Detect which cell encompasses the target text, then output its [x, y] center coordinate. 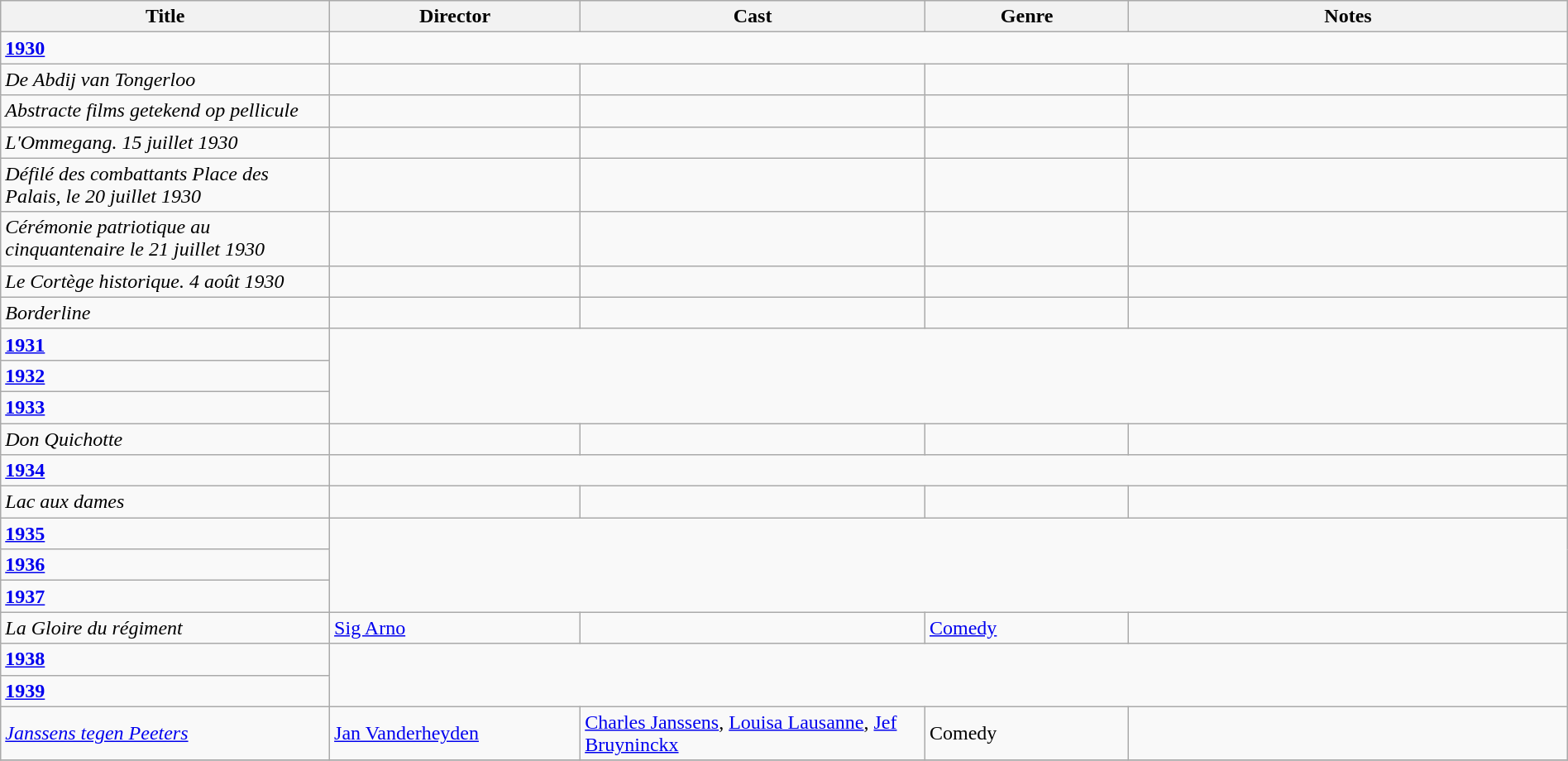
1939 [165, 691]
Notes [1348, 17]
1933 [165, 407]
L'Ommegang. 15 juillet 1930 [165, 142]
Lac aux dames [165, 502]
Don Quichotte [165, 439]
1938 [165, 659]
Director [455, 17]
1931 [165, 344]
1936 [165, 565]
Sig Arno [455, 628]
Le Cortège historique. 4 août 1930 [165, 281]
Jan Vanderheyden [455, 733]
1932 [165, 376]
Charles Janssens, Louisa Lausanne, Jef Bruyninckx [753, 733]
Title [165, 17]
1937 [165, 596]
Défilé des combattants Place des Palais, le 20 juillet 1930 [165, 185]
Abstracte films getekend op pellicule [165, 111]
1935 [165, 534]
1934 [165, 471]
1930 [165, 48]
Genre [1026, 17]
Cast [753, 17]
Cérémonie patriotique au cinquantenaire le 21 juillet 1930 [165, 238]
Borderline [165, 313]
Janssens tegen Peeters [165, 733]
La Gloire du régiment [165, 628]
De Abdij van Tongerloo [165, 79]
